Locate the cell with the specified text and output its [x, y] center coordinate. 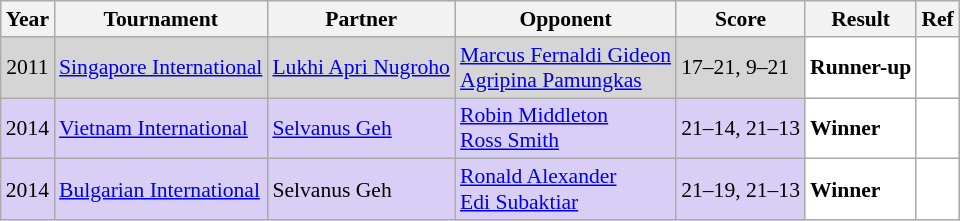
Score [740, 19]
Robin Middleton Ross Smith [566, 128]
21–19, 21–13 [740, 190]
Year [28, 19]
17–21, 9–21 [740, 68]
Opponent [566, 19]
Vietnam International [160, 128]
Ref [937, 19]
Marcus Fernaldi Gideon Agripina Pamungkas [566, 68]
Result [860, 19]
Singapore International [160, 68]
Partner [361, 19]
Bulgarian International [160, 190]
Runner-up [860, 68]
Ronald Alexander Edi Subaktiar [566, 190]
Lukhi Apri Nugroho [361, 68]
2011 [28, 68]
Tournament [160, 19]
21–14, 21–13 [740, 128]
